Search for the cell housing the specified text and yield its (x, y) center coordinate. 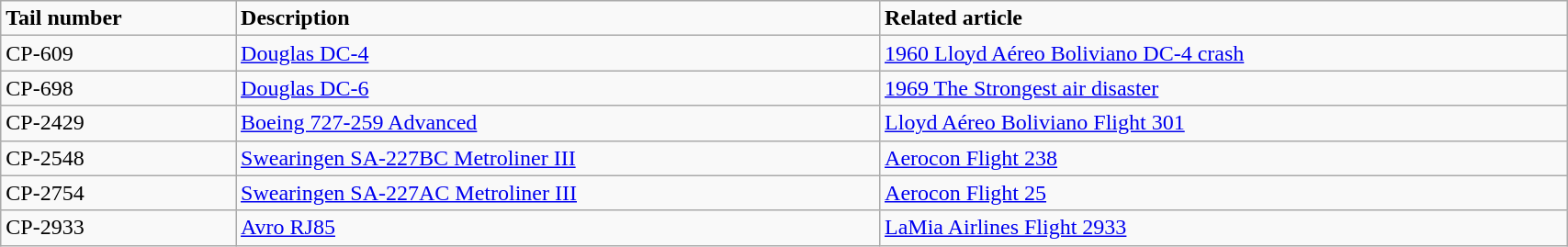
CP-2429 (118, 123)
CP-2933 (118, 228)
Related article (1224, 18)
Boeing 727-259 Advanced (558, 123)
Swearingen SA-227AC Metroliner III (558, 193)
Douglas DC-6 (558, 88)
Description (558, 18)
CP-2548 (118, 158)
Swearingen SA-227BC Metroliner III (558, 158)
Tail number (118, 18)
Lloyd Aéreo Boliviano Flight 301 (1224, 123)
1969 The Strongest air disaster (1224, 88)
CP-698 (118, 88)
LaMia Airlines Flight 2933 (1224, 228)
Aerocon Flight 25 (1224, 193)
1960 Lloyd Aéreo Boliviano DC-4 crash (1224, 53)
CP-609 (118, 53)
Douglas DC-4 (558, 53)
Avro RJ85 (558, 228)
CP-2754 (118, 193)
Aerocon Flight 238 (1224, 158)
